Scan for the cell matching the given text and deliver its (x, y) coordinate at center. 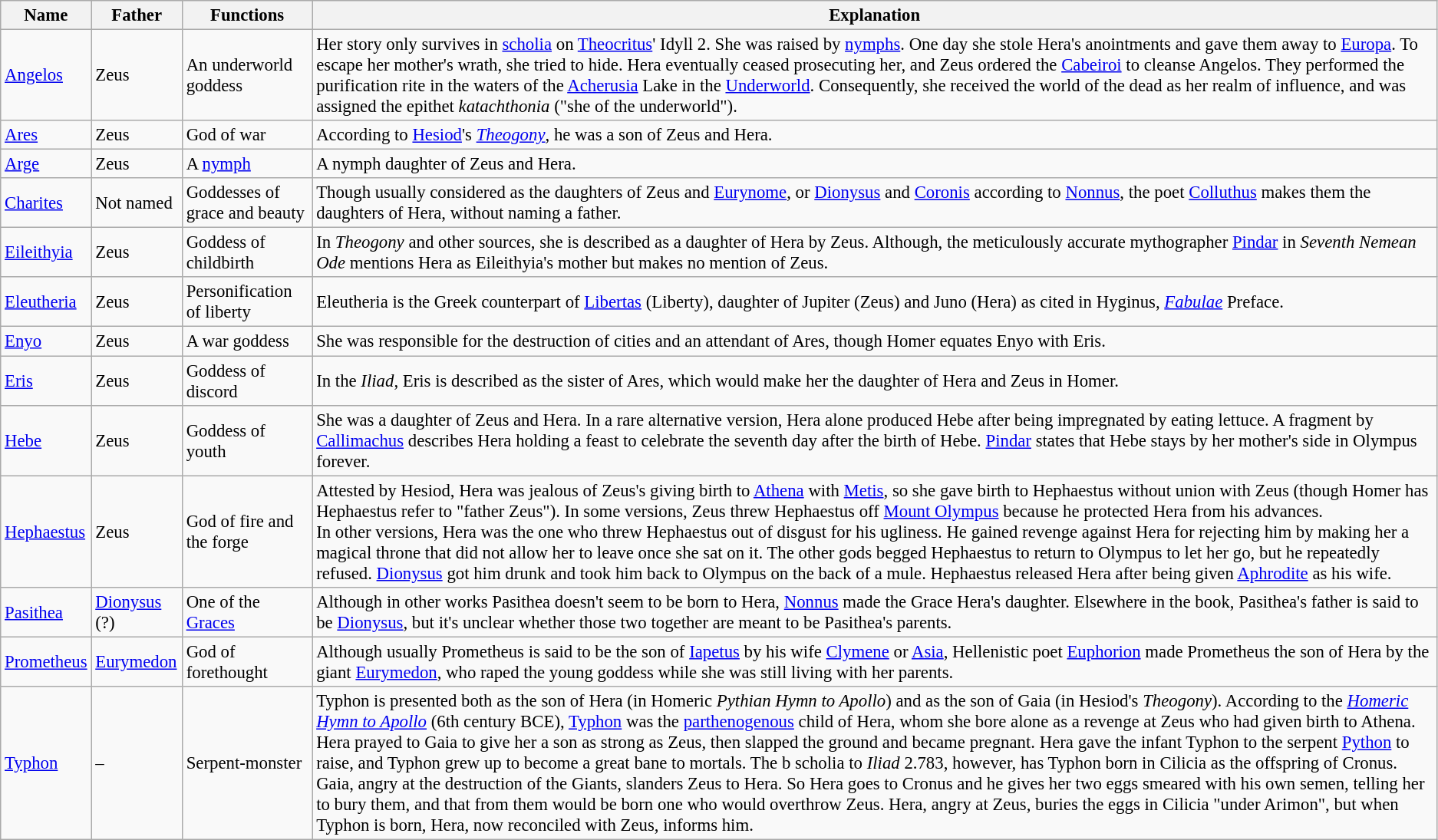
She was responsible for the destruction of cities and an attendant of Ares, though Homer equates Enyo with Eris. (875, 341)
Angelos (46, 75)
Eleutheria (46, 302)
Goddesses of grace and beauty (247, 203)
Goddess of discord (247, 380)
Goddess of youth (247, 440)
Not named (137, 203)
In the Iliad, Eris is described as the sister of Ares, which would make her the daughter of Hera and Zeus in Homer. (875, 380)
Father (137, 15)
Charites (46, 203)
God of fire and the forge (247, 532)
Eileithyia (46, 253)
A war goddess (247, 341)
Name (46, 15)
Eleutheria is the Greek counterpart of Libertas (Liberty), daughter of Jupiter (Zeus) and Juno (Hera) as cited in Hyginus, Fabulae Preface. (875, 302)
Serpent-monster (247, 763)
God of war (247, 135)
Typhon (46, 763)
Arge (46, 164)
Ares (46, 135)
Dionysus (?) (137, 612)
A nymph (247, 164)
An underworld goddess (247, 75)
God of forethought (247, 661)
Hebe (46, 440)
Prometheus (46, 661)
Eurymedon (137, 661)
Eris (46, 380)
A nymph daughter of Zeus and Hera. (875, 164)
Functions (247, 15)
Explanation (875, 15)
– (137, 763)
Goddess of childbirth (247, 253)
According to Hesiod's Theogony, he was a son of Zeus and Hera. (875, 135)
One of the Graces (247, 612)
Enyo (46, 341)
Pasithea (46, 612)
Hephaestus (46, 532)
Personification of liberty (247, 302)
